Scan for the cell matching the given text and deliver its (x, y) coordinate at center. 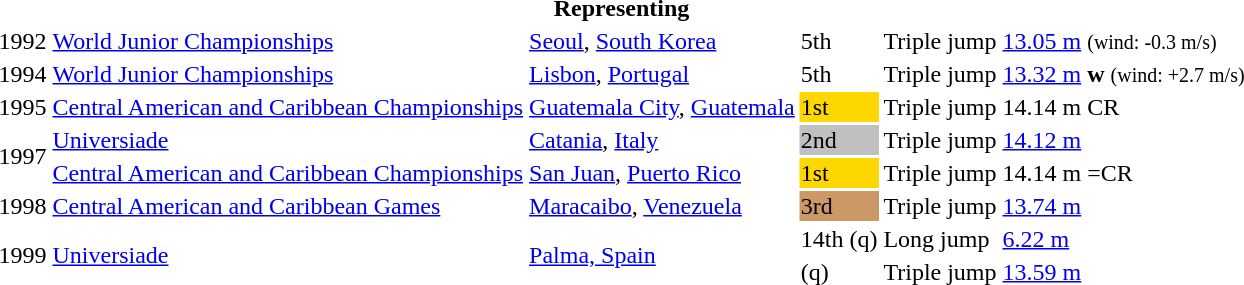
Central American and Caribbean Games (288, 206)
Maracaibo, Venezuela (662, 206)
Seoul, South Korea (662, 41)
Catania, Italy (662, 140)
14th (q) (839, 239)
San Juan, Puerto Rico (662, 173)
Long jump (940, 239)
Guatemala City, Guatemala (662, 107)
Lisbon, Portugal (662, 74)
Universiade (288, 140)
3rd (839, 206)
2nd (839, 140)
